Identify which cell holds the provided text, then report its (X, Y) central coordinate. 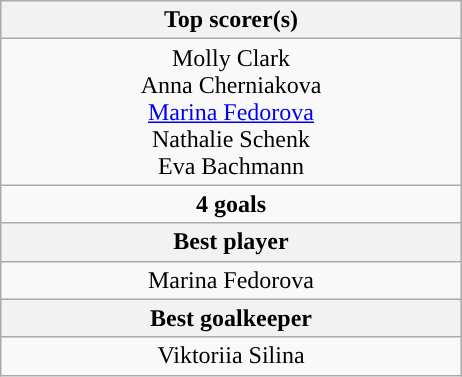
4 goals (230, 204)
Marina Fedorova (230, 280)
Top scorer(s) (230, 20)
Best player (230, 242)
Best goalkeeper (230, 318)
Viktoriia Silina (230, 356)
Molly Clark Anna Cherniakova Marina Fedorova Nathalie Schenk Eva Bachmann (230, 112)
